Find where the given text appears and provide that cell's center as (X, Y) coordinate. 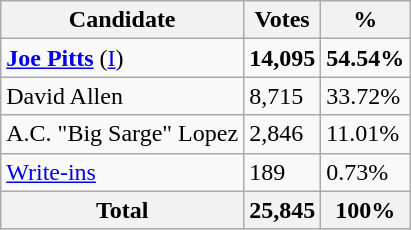
David Allen (122, 96)
33.72% (366, 96)
Total (122, 210)
14,095 (282, 58)
A.C. "Big Sarge" Lopez (122, 134)
25,845 (282, 210)
2,846 (282, 134)
% (366, 20)
Write-ins (122, 172)
Candidate (122, 20)
54.54% (366, 58)
189 (282, 172)
100% (366, 210)
0.73% (366, 172)
11.01% (366, 134)
Votes (282, 20)
8,715 (282, 96)
Joe Pitts (I) (122, 58)
